Scan for the cell matching the given text and deliver its (X, Y) coordinate at center. 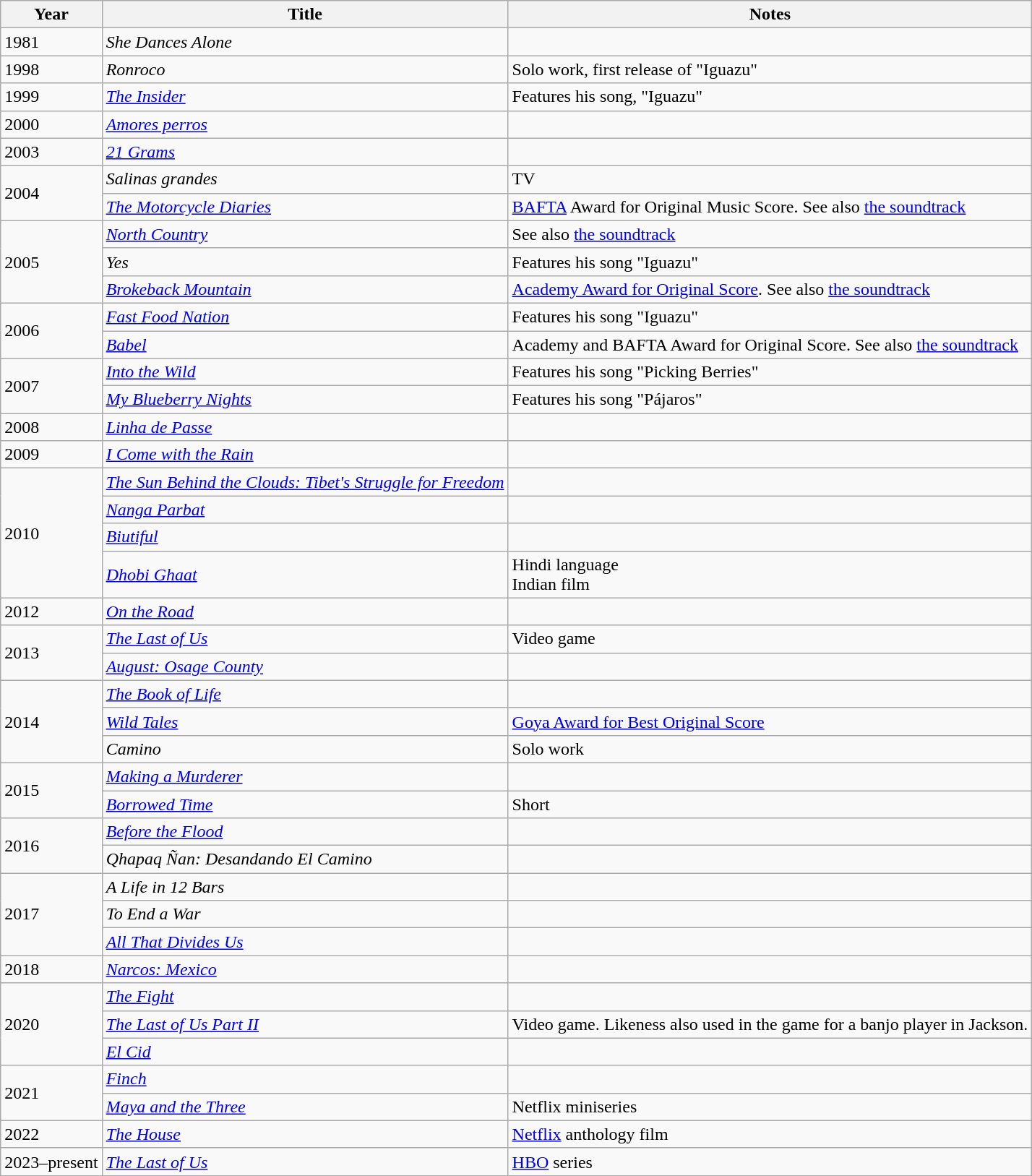
The Last of Us Part II (305, 1024)
2014 (51, 721)
2005 (51, 262)
TV (770, 179)
Narcos: Mexico (305, 969)
Notes (770, 14)
1981 (51, 42)
Title (305, 14)
A Life in 12 Bars (305, 887)
Features his song "Picking Berries" (770, 372)
21 Grams (305, 152)
2018 (51, 969)
North Country (305, 234)
See also the soundtrack (770, 234)
Video game. Likeness also used in the game for a banjo player in Jackson. (770, 1024)
All That Divides Us (305, 942)
2017 (51, 914)
Before the Flood (305, 832)
Brokeback Mountain (305, 289)
2010 (51, 533)
The Sun Behind the Clouds: Tibet's Struggle for Freedom (305, 482)
Qhapaq Ñan: Desandando El Camino (305, 859)
El Cid (305, 1052)
The House (305, 1134)
Nanga Parbat (305, 510)
Camino (305, 749)
Short (770, 804)
2009 (51, 455)
Year (51, 14)
2012 (51, 611)
Biutiful (305, 537)
2022 (51, 1134)
2008 (51, 427)
Maya and the Three (305, 1107)
2006 (51, 330)
Finch (305, 1079)
1999 (51, 97)
2015 (51, 790)
My Blueberry Nights (305, 400)
2004 (51, 193)
Features his song "Pájaros" (770, 400)
Dhobi Ghaat (305, 574)
Video game (770, 639)
2021 (51, 1093)
Goya Award for Best Original Score (770, 721)
2003 (51, 152)
Solo work (770, 749)
I Come with the Rain (305, 455)
Wild Tales (305, 721)
To End a War (305, 914)
2023–present (51, 1162)
Ronroco (305, 69)
Hindi languageIndian film (770, 574)
2013 (51, 653)
2020 (51, 1024)
Yes (305, 262)
Fast Food Nation (305, 317)
Into the Wild (305, 372)
The Fight (305, 997)
Linha de Passe (305, 427)
2000 (51, 124)
The Insider (305, 97)
Netflix anthology film (770, 1134)
Academy Award for Original Score. See also the soundtrack (770, 289)
She Dances Alone (305, 42)
Babel (305, 345)
On the Road (305, 611)
Salinas grandes (305, 179)
August: Osage County (305, 666)
Academy and BAFTA Award for Original Score. See also the soundtrack (770, 345)
The Motorcycle Diaries (305, 207)
2007 (51, 386)
Making a Murderer (305, 776)
1998 (51, 69)
BAFTA Award for Original Music Score. See also the soundtrack (770, 207)
Features his song, "Iguazu" (770, 97)
The Book of Life (305, 694)
Borrowed Time (305, 804)
HBO series (770, 1162)
Amores perros (305, 124)
Netflix miniseries (770, 1107)
Solo work, first release of "Iguazu" (770, 69)
2016 (51, 846)
